Capture the cell that displays the provided text and extract its (X, Y) central coordinate. 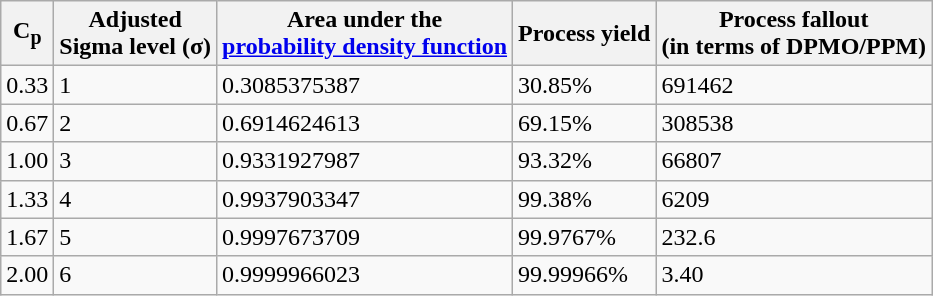
2 (136, 123)
66807 (794, 161)
1 (136, 85)
2.00 (28, 275)
1.33 (28, 199)
0.6914624613 (365, 123)
0.3085375387 (365, 85)
3 (136, 161)
6209 (794, 199)
99.99966% (584, 275)
0.67 (28, 123)
4 (136, 199)
691462 (794, 85)
99.9767% (584, 237)
Area under theprobability density function (365, 34)
1.00 (28, 161)
1.67 (28, 237)
0.33 (28, 85)
Process yield (584, 34)
0.9999966023 (365, 275)
3.40 (794, 275)
308538 (794, 123)
30.85% (584, 85)
0.9997673709 (365, 237)
232.6 (794, 237)
Process fallout(in terms of DPMO/PPM) (794, 34)
93.32% (584, 161)
Cp (28, 34)
6 (136, 275)
69.15% (584, 123)
0.9331927987 (365, 161)
99.38% (584, 199)
5 (136, 237)
0.9937903347 (365, 199)
AdjustedSigma level (σ) (136, 34)
